Extract the (x, y) coordinate from the center of the cell holding the provided text.  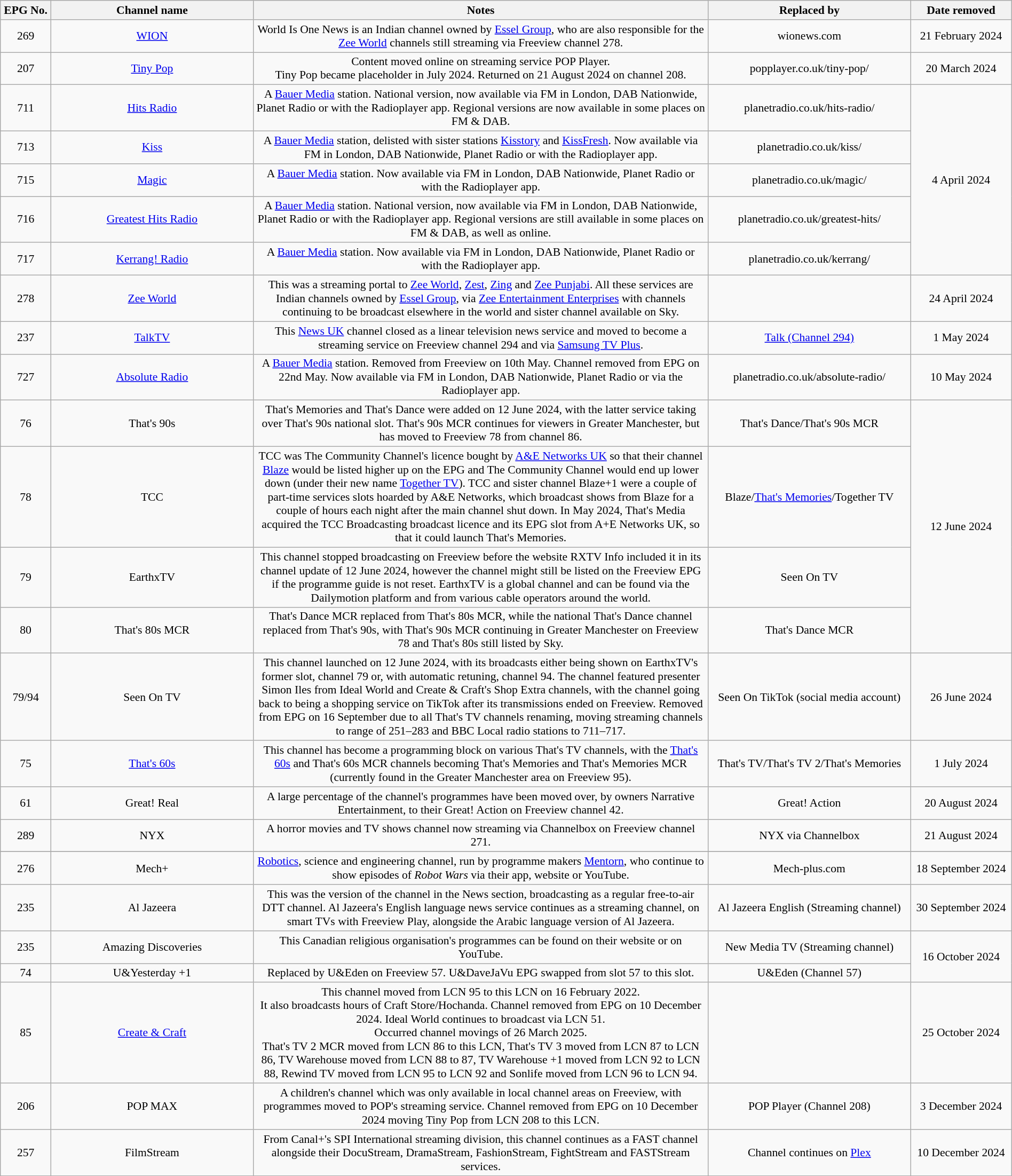
Channel name (152, 10)
Amazing Discoveries (152, 947)
NYX via Channelbox (809, 836)
NYX (152, 836)
20 March 2024 (961, 68)
planetradio.co.uk/hits-radio/ (809, 108)
WION (152, 36)
planetradio.co.uk/kerrang/ (809, 259)
21 February 2024 (961, 36)
25 October 2024 (961, 1033)
Kiss (152, 147)
That's TV/That's TV 2/That's Memories (809, 763)
That's 80s MCR (152, 630)
1 July 2024 (961, 763)
75 (26, 763)
Date removed (961, 10)
4 April 2024 (961, 180)
716 (26, 220)
That's Dance/That's 90s MCR (809, 424)
10 May 2024 (961, 377)
popplayer.co.uk/tiny-pop/ (809, 68)
Great! Action (809, 803)
715 (26, 180)
79 (26, 577)
727 (26, 377)
61 (26, 803)
30 September 2024 (961, 907)
24 April 2024 (961, 299)
POP Player (Channel 208) (809, 1106)
EPG No. (26, 10)
wionews.com (809, 36)
U&Eden (Channel 57) (809, 973)
POP MAX (152, 1106)
planetradio.co.uk/kiss/ (809, 147)
20 August 2024 (961, 803)
713 (26, 147)
711 (26, 108)
16 October 2024 (961, 957)
237 (26, 337)
U&Yesterday +1 (152, 973)
257 (26, 1153)
10 December 2024 (961, 1153)
207 (26, 68)
Content moved online on streaming service POP Player.Tiny Pop became placeholder in July 2024. Returned on 21 August 2024 on channel 208. (480, 68)
Talk (Channel 294) (809, 337)
Seen On TikTok (social media account) (809, 697)
21 August 2024 (961, 836)
1 May 2024 (961, 337)
Blaze/That's Memories/Together TV (809, 498)
3 December 2024 (961, 1106)
276 (26, 868)
78 (26, 498)
76 (26, 424)
Hits Radio (152, 108)
planetradio.co.uk/magic/ (809, 180)
Greatest Hits Radio (152, 220)
289 (26, 836)
TCC (152, 498)
Mech+ (152, 868)
Absolute Radio (152, 377)
Replaced by U&Eden on Freeview 57. U&DaveJaVu EPG swapped from slot 57 to this slot. (480, 973)
26 June 2024 (961, 697)
269 (26, 36)
18 September 2024 (961, 868)
TalkTV (152, 337)
79/94 (26, 697)
Replaced by (809, 10)
Notes (480, 10)
This Canadian religious organisation's programmes can be found on their website or on YouTube. (480, 947)
Channel continues on Plex (809, 1153)
717 (26, 259)
Mech-plus.com (809, 868)
278 (26, 299)
That's 90s (152, 424)
80 (26, 630)
Create & Craft (152, 1033)
12 June 2024 (961, 527)
FilmStream (152, 1153)
A horror movies and TV shows channel now streaming via Channelbox on Freeview channel 271. (480, 836)
Zee World (152, 299)
74 (26, 973)
206 (26, 1106)
Magic (152, 180)
That's Dance MCR (809, 630)
New Media TV (Streaming channel) (809, 947)
Kerrang! Radio (152, 259)
Al Jazeera (152, 907)
That's 60s (152, 763)
85 (26, 1033)
Al Jazeera English (Streaming channel) (809, 907)
planetradio.co.uk/greatest-hits/ (809, 220)
Great! Real (152, 803)
EarthxTV (152, 577)
planetradio.co.uk/absolute-radio/ (809, 377)
Tiny Pop (152, 68)
